Search for the cell housing the specified text and yield its (X, Y) center coordinate. 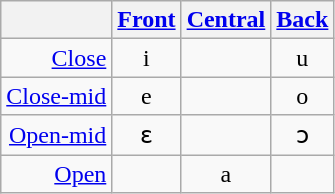
e (146, 96)
Central (226, 20)
Back (302, 20)
ɛ (146, 135)
u (302, 58)
Front (146, 20)
i (146, 58)
a (226, 173)
Close (56, 58)
ɔ (302, 135)
Open (56, 173)
o (302, 96)
Close-mid (56, 96)
Open-mid (56, 135)
